Search for the cell housing the specified text and yield its (x, y) center coordinate. 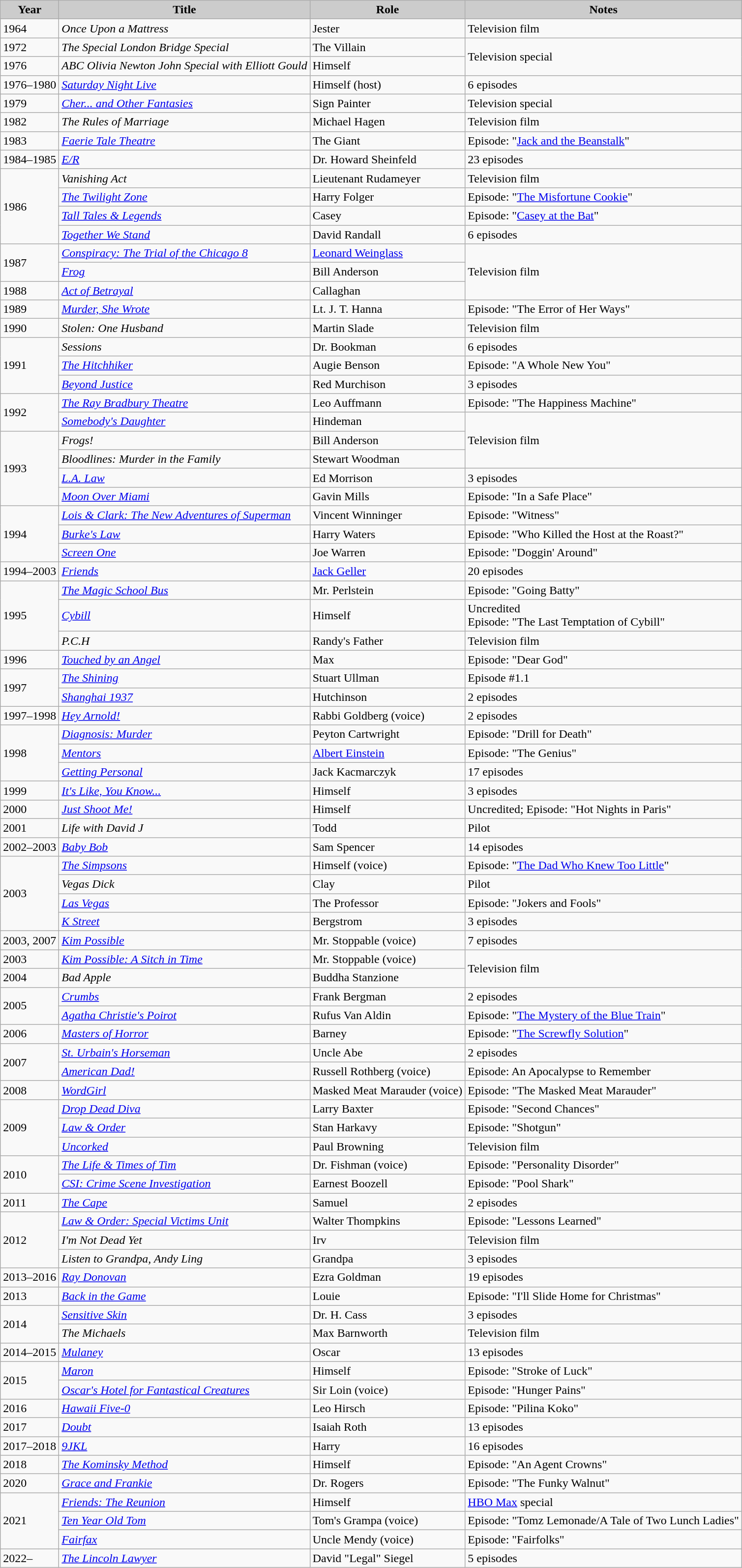
23 episodes (604, 159)
2010 (30, 1175)
Episode: "The Masked Meat Marauder" (604, 1090)
I'm Not Dead Yet (184, 1240)
2020 (30, 1483)
2007 (30, 1062)
2014–2015 (30, 1352)
Episode: "Jack and the Beanstalk" (604, 141)
Episode #1.1 (604, 678)
Episode: "The Happiness Machine" (604, 403)
Episode: "Lessons Learned" (604, 1221)
E/R (184, 159)
Peyton Cartwright (387, 734)
Getting Personal (184, 772)
Bad Apple (184, 978)
The Ray Bradbury Theatre (184, 403)
Back in the Game (184, 1296)
Lt. J. T. Hanna (387, 309)
2014 (30, 1324)
Sessions (184, 347)
Sir Loin (voice) (387, 1389)
Max Barnworth (387, 1333)
American Dad! (184, 1071)
Fairfax (184, 1539)
2008 (30, 1090)
Episode: "The Dad Who Knew Too Little" (604, 866)
1995 (30, 616)
The Kominsky Method (184, 1465)
Uncorked (184, 1146)
2005 (30, 1006)
Bloodlines: Murder in the Family (184, 459)
2003, 2007 (30, 940)
David "Legal" Siegel (387, 1558)
Episode: "Shotgun" (604, 1127)
Kim Possible: A Sitch in Time (184, 959)
1999 (30, 790)
Cher... and Other Fantasies (184, 103)
Episode: "Dear God" (604, 660)
Stewart Woodman (387, 459)
Mulaney (184, 1352)
Uncredited; Episode: "Hot Nights in Paris" (604, 809)
Jack Kacmarczyk (387, 772)
2002–2003 (30, 846)
1988 (30, 291)
The Simpsons (184, 866)
Somebody's Daughter (184, 422)
Himself (host) (387, 85)
The Special London Bridge Special (184, 47)
Tall Tales & Legends (184, 215)
Baby Bob (184, 846)
Hawaii Five-0 (184, 1408)
1997–1998 (30, 716)
Friends: The Reunion (184, 1502)
Shanghai 1937 (184, 697)
1984–1985 (30, 159)
2011 (30, 1203)
Masters of Horror (184, 1034)
17 episodes (604, 772)
Stan Harkavy (387, 1127)
7 episodes (604, 940)
Title (184, 10)
2022– (30, 1558)
L.A. Law (184, 478)
16 episodes (604, 1446)
Hey Arnold! (184, 716)
Beyond Justice (184, 384)
Hindeman (387, 422)
1993 (30, 468)
Notes (604, 10)
Dr. Rogers (387, 1483)
P.C.H (184, 641)
1983 (30, 141)
Moon Over Miami (184, 496)
Vincent Winninger (387, 515)
WordGirl (184, 1090)
1979 (30, 103)
Grace and Frankie (184, 1483)
Episode: "The Error of Her Ways" (604, 309)
9JKL (184, 1446)
2016 (30, 1408)
2015 (30, 1380)
Murder, She Wrote (184, 309)
Lieutenant Rudameyer (387, 178)
19 episodes (604, 1277)
HBO Max special (604, 1502)
Frog (184, 272)
5 episodes (604, 1558)
Leo Hirsch (387, 1408)
Episode: "The Funky Walnut" (604, 1483)
Mentors (184, 753)
1986 (30, 206)
Maron (184, 1371)
Randy's Father (387, 641)
Stolen: One Husband (184, 328)
Grandpa (387, 1259)
Episode: "Who Killed the Host at the Roast?" (604, 534)
The Lincoln Lawyer (184, 1558)
Sign Painter (387, 103)
Episode: "Going Batty" (604, 590)
2013–2016 (30, 1277)
Frogs! (184, 440)
1991 (30, 365)
Uncle Mendy (voice) (387, 1539)
2000 (30, 809)
David Randall (387, 235)
2009 (30, 1127)
UncreditedEpisode: "The Last Temptation of Cybill" (604, 616)
Conspiracy: The Trial of the Chicago 8 (184, 253)
Harry Folger (387, 197)
Dr. Bookman (387, 347)
Episode: "Pool Shark" (604, 1184)
1982 (30, 122)
Vegas Dick (184, 884)
Tom's Grampa (voice) (387, 1521)
20 episodes (604, 572)
Stuart Ullman (387, 678)
Episode: "Doggin' Around" (604, 553)
Joe Warren (387, 553)
Episode: "Pilina Koko" (604, 1408)
Michael Hagen (387, 122)
Drop Dead Diva (184, 1109)
Role (387, 10)
Buddha Stanzione (387, 978)
Gavin Mills (387, 496)
CSI: Crime Scene Investigation (184, 1184)
The Rules of Marriage (184, 122)
Earnest Boozell (387, 1184)
Leonard Weinglass (387, 253)
Frank Bergman (387, 996)
Masked Meat Marauder (voice) (387, 1090)
The Magic School Bus (184, 590)
Martin Slade (387, 328)
Dr. Fishman (voice) (387, 1165)
Harry Waters (387, 534)
Episode: "Jokers and Fools" (604, 903)
Diagnosis: Murder (184, 734)
Augie Benson (387, 365)
Himself (voice) (387, 866)
Life with David J (184, 828)
Leo Auffmann (387, 403)
2004 (30, 978)
St. Urbain's Horseman (184, 1053)
2018 (30, 1465)
Agatha Christie's Poirot (184, 1015)
Episode: "A Whole New You" (604, 365)
Episode: "Fairfolks" (604, 1539)
Russell Rothberg (voice) (387, 1071)
The Villain (387, 47)
The Twilight Zone (184, 197)
Episode: "Stroke of Luck" (604, 1371)
Screen One (184, 553)
Larry Baxter (387, 1109)
Episode: "I'll Slide Home for Christmas" (604, 1296)
The Shining (184, 678)
Barney (387, 1034)
2013 (30, 1296)
Crumbs (184, 996)
1964 (30, 29)
14 episodes (604, 846)
2017 (30, 1427)
Max (387, 660)
Episode: "The Mystery of the Blue Train" (604, 1015)
Episode: "Casey at the Bat" (604, 215)
Hutchinson (387, 697)
Episode: "Hunger Pains" (604, 1389)
Oscar (387, 1352)
Once Upon a Mattress (184, 29)
The Michaels (184, 1333)
Uncle Abe (387, 1053)
Todd (387, 828)
Just Shoot Me! (184, 809)
Isaiah Roth (387, 1427)
1990 (30, 328)
Touched by an Angel (184, 660)
Episode: "Witness" (604, 515)
The Professor (387, 903)
Dr. H. Cass (387, 1315)
Bergstrom (387, 922)
Doubt (184, 1427)
Vanishing Act (184, 178)
Sensitive Skin (184, 1315)
Oscar's Hotel for Fantastical Creatures (184, 1389)
Episode: An Apocalypse to Remember (604, 1071)
2021 (30, 1521)
Episode: "The Screwfly Solution" (604, 1034)
1996 (30, 660)
Law & Order (184, 1127)
Saturday Night Live (184, 85)
Ezra Goldman (387, 1277)
2012 (30, 1240)
1994 (30, 534)
1992 (30, 412)
Episode: "Drill for Death" (604, 734)
Sam Spencer (387, 846)
1989 (30, 309)
Faerie Tale Theatre (184, 141)
Episode: "The Genius" (604, 753)
The Giant (387, 141)
Law & Order: Special Victims Unit (184, 1221)
Jester (387, 29)
1976 (30, 66)
Episode: "In a Safe Place" (604, 496)
K Street (184, 922)
Episode: "An Agent Crowns" (604, 1465)
Harry (387, 1446)
Mr. Perlstein (387, 590)
Dr. Howard Sheinfeld (387, 159)
1987 (30, 263)
Paul Browning (387, 1146)
Las Vegas (184, 903)
Act of Betrayal (184, 291)
Red Murchison (387, 384)
Episode: "Tomz Lemonade/A Tale of Two Lunch Ladies" (604, 1521)
Walter Thompkins (387, 1221)
1972 (30, 47)
Listen to Grandpa, Andy Ling (184, 1259)
Year (30, 10)
1998 (30, 753)
Episode: "Second Chances" (604, 1109)
ABC Olivia Newton John Special with Elliott Gould (184, 66)
Rabbi Goldberg (voice) (387, 716)
Irv (387, 1240)
The Hitchhiker (184, 365)
Episode: "Personality Disorder" (604, 1165)
2001 (30, 828)
Episode: "The Misfortune Cookie" (604, 197)
Cybill (184, 616)
Louie (387, 1296)
Callaghan (387, 291)
Ed Morrison (387, 478)
The Cape (184, 1203)
2017–2018 (30, 1446)
Jack Geller (387, 572)
Kim Possible (184, 940)
Rufus Van Aldin (387, 1015)
2006 (30, 1034)
Together We Stand (184, 235)
1994–2003 (30, 572)
Casey (387, 215)
It's Like, You Know... (184, 790)
Clay (387, 884)
Ten Year Old Tom (184, 1521)
The Life & Times of Tim (184, 1165)
Ray Donovan (184, 1277)
Friends (184, 572)
Lois & Clark: The New Adventures of Superman (184, 515)
1976–1980 (30, 85)
Albert Einstein (387, 753)
Samuel (387, 1203)
Burke's Law (184, 534)
1997 (30, 688)
